Output the [x, y] coordinate of the center of the cell containing the given text.  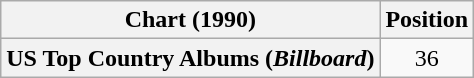
Position [427, 20]
Chart (1990) [190, 20]
36 [427, 58]
US Top Country Albums (Billboard) [190, 58]
